From the cell containing the given text, extract its center point as [x, y] coordinate. 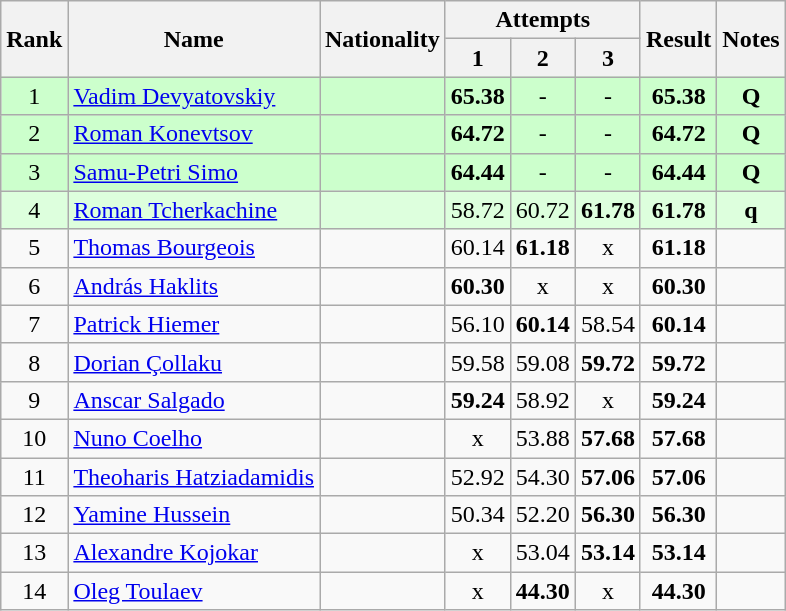
58.92 [542, 400]
Theoharis Hatziadamidis [194, 477]
Rank [34, 39]
52.20 [542, 515]
Vadim Devyatovskiy [194, 96]
6 [34, 286]
Oleg Toulaev [194, 591]
Result [678, 39]
Yamine Hussein [194, 515]
Name [194, 39]
59.08 [542, 362]
Samu-Petri Simo [194, 172]
8 [34, 362]
Attempts [542, 20]
53.04 [542, 553]
András Haklits [194, 286]
Patrick Hiemer [194, 324]
10 [34, 438]
50.34 [478, 515]
Roman Konevtsov [194, 134]
Dorian Çollaku [194, 362]
54.30 [542, 477]
14 [34, 591]
5 [34, 248]
9 [34, 400]
12 [34, 515]
56.10 [478, 324]
Nationality [383, 39]
q [751, 210]
Notes [751, 39]
53.88 [542, 438]
59.58 [478, 362]
4 [34, 210]
Roman Tcherkachine [194, 210]
Thomas Bourgeois [194, 248]
7 [34, 324]
52.92 [478, 477]
58.72 [478, 210]
11 [34, 477]
13 [34, 553]
Alexandre Kojokar [194, 553]
Nuno Coelho [194, 438]
60.72 [542, 210]
58.54 [608, 324]
Anscar Salgado [194, 400]
